Find where the given text appears and provide that cell's center as [x, y] coordinate. 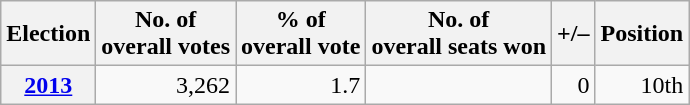
2013 [48, 85]
10th [642, 85]
3,262 [166, 85]
Position [642, 34]
% ofoverall vote [301, 34]
+/– [574, 34]
No. ofoverall seats won [459, 34]
0 [574, 85]
No. ofoverall votes [166, 34]
Election [48, 34]
1.7 [301, 85]
